Return the (X, Y) coordinate for the center point of the cell that contains the specified text.  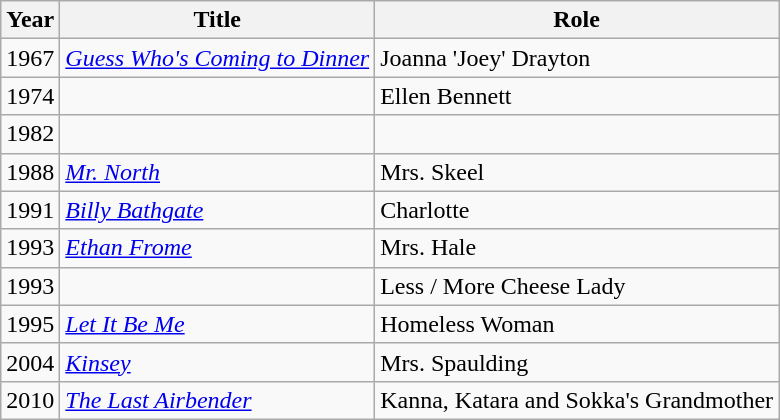
1988 (30, 172)
1982 (30, 134)
Billy Bathgate (218, 210)
Charlotte (577, 210)
Kanna, Katara and Sokka's Grandmother (577, 400)
2010 (30, 400)
Title (218, 20)
Let It Be Me (218, 324)
1967 (30, 58)
Mrs. Skeel (577, 172)
Guess Who's Coming to Dinner (218, 58)
Mrs. Hale (577, 248)
Mr. North (218, 172)
Homeless Woman (577, 324)
Mrs. Spaulding (577, 362)
The Last Airbender (218, 400)
1991 (30, 210)
Kinsey (218, 362)
Joanna 'Joey' Drayton (577, 58)
Less / More Cheese Lady (577, 286)
Year (30, 20)
Ethan Frome (218, 248)
2004 (30, 362)
1974 (30, 96)
Role (577, 20)
1995 (30, 324)
Ellen Bennett (577, 96)
